For the text-containing cell, return its midpoint in [X, Y] coordinate format. 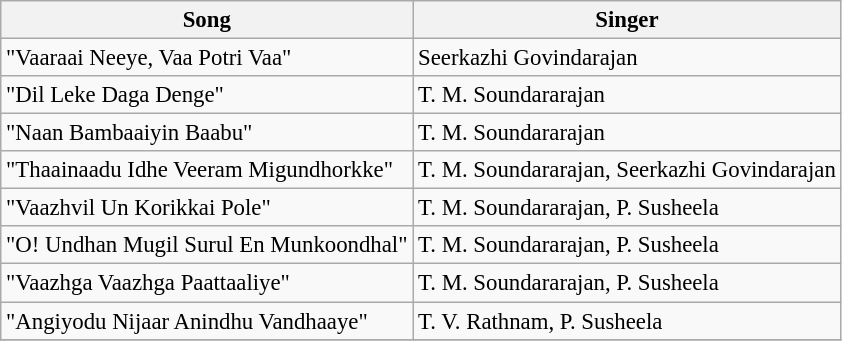
Singer [627, 20]
"Angiyodu Nijaar Anindhu Vandhaaye" [207, 321]
"Vaaraai Neeye, Vaa Potri Vaa" [207, 58]
"Naan Bambaaiyin Baabu" [207, 133]
"O! Undhan Mugil Surul En Munkoondhal" [207, 245]
"Vaazhga Vaazhga Paattaaliye" [207, 283]
"Vaazhvil Un Korikkai Pole" [207, 208]
"Thaainaadu Idhe Veeram Migundhorkke" [207, 170]
Song [207, 20]
T. M. Soundararajan, Seerkazhi Govindarajan [627, 170]
Seerkazhi Govindarajan [627, 58]
"Dil Leke Daga Denge" [207, 95]
T. V. Rathnam, P. Susheela [627, 321]
